Detect which cell encompasses the target text, then output its (X, Y) center coordinate. 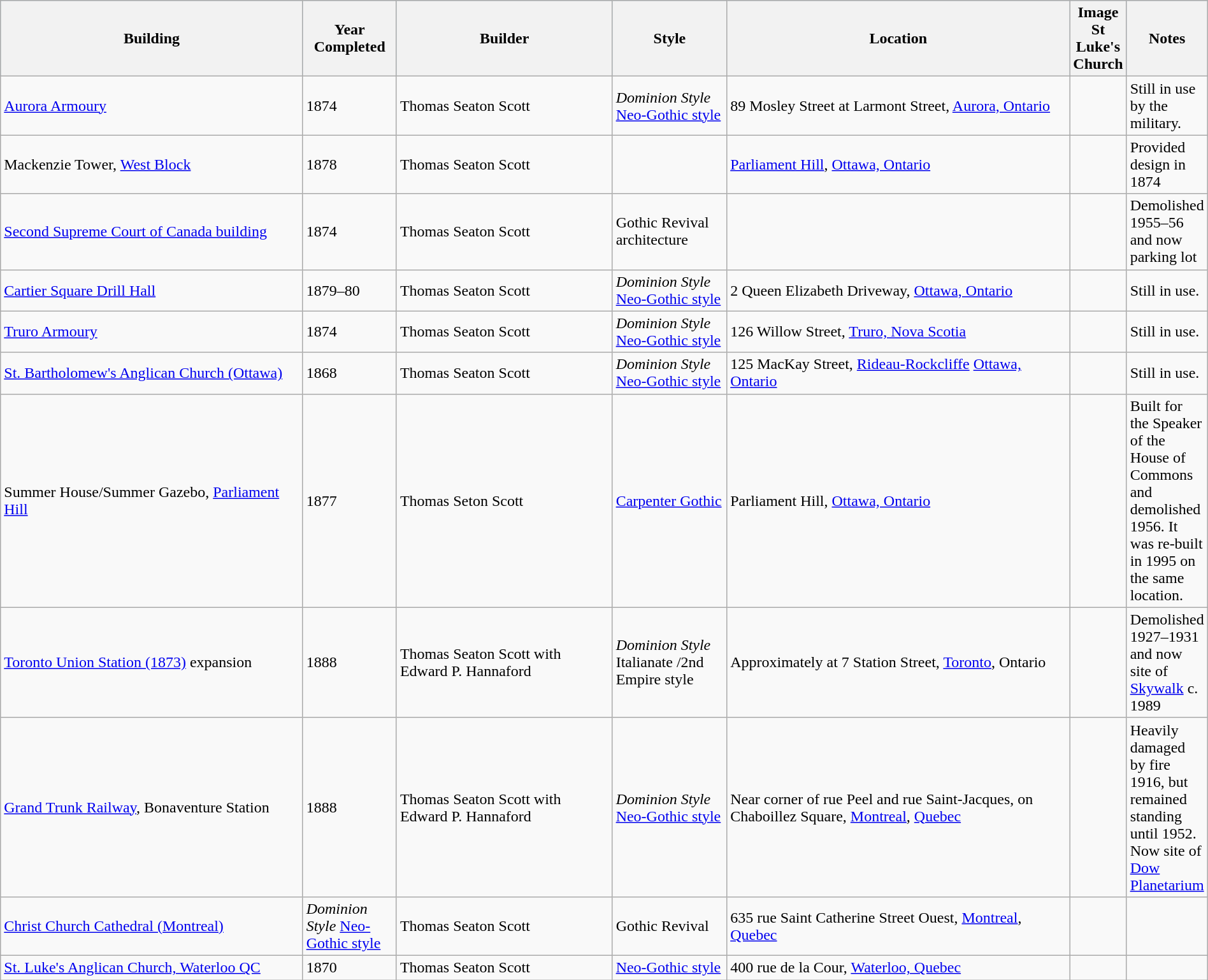
1870 (349, 967)
Thomas Seton Scott (505, 501)
Notes (1167, 38)
1879–80 (349, 291)
Aurora Armoury (152, 106)
126 Willow Street, Truro, Nova Scotia (898, 331)
Image St Luke's Church (1098, 38)
1877 (349, 501)
Approximately at 7 Station Street, Toronto, Ontario (898, 663)
Built for the Speaker of the House of Commons and demolished 1956. It was re-built in 1995 on the same location. (1167, 501)
Cartier Square Drill Hall (152, 291)
Heavily damaged by fire 1916, but remained standing until 1952. Now site of Dow Planetarium (1167, 807)
Builder (505, 38)
Gothic Revival (670, 926)
1878 (349, 164)
Demolished 1927–1931 and now site of Skywalk c. 1989 (1167, 663)
Gothic Revival architecture (670, 232)
Second Supreme Court of Canada building (152, 232)
Year Completed (349, 38)
Still in use by the military. (1167, 106)
Christ Church Cathedral (Montreal) (152, 926)
89 Mosley Street at Larmont Street, Aurora, Ontario (898, 106)
Dominion Style Italianate /2nd Empire style (670, 663)
St. Luke's Anglican Church, Waterloo QC (152, 967)
Near corner of rue Peel and rue Saint-Jacques, on Chaboillez Square, Montreal, Quebec (898, 807)
1868 (349, 373)
635 rue Saint Catherine Street Ouest, Montreal, Quebec (898, 926)
Demolished 1955–56 and now parking lot (1167, 232)
Grand Trunk Railway, Bonaventure Station (152, 807)
Location (898, 38)
Truro Armoury (152, 331)
Toronto Union Station (1873) expansion (152, 663)
Summer House/Summer Gazebo, Parliament Hill (152, 501)
Provided design in 1874 (1167, 164)
St. Bartholomew's Anglican Church (Ottawa) (152, 373)
2 Queen Elizabeth Driveway, Ottawa, Ontario (898, 291)
Carpenter Gothic (670, 501)
400 rue de la Cour, Waterloo, Quebec (898, 967)
Mackenzie Tower, West Block (152, 164)
Neo-Gothic style (670, 967)
Building (152, 38)
125 MacKay Street, Rideau-Rockcliffe Ottawa, Ontario (898, 373)
Style (670, 38)
